Locate the cell with the specified text and output its [X, Y] center coordinate. 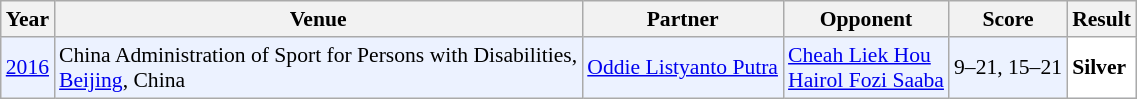
Year [28, 19]
Cheah Liek Hou Hairol Fozi Saaba [866, 68]
Venue [318, 19]
9–21, 15–21 [1008, 68]
China Administration of Sport for Persons with Disabilities,Beijing, China [318, 68]
Oddie Listyanto Putra [682, 68]
2016 [28, 68]
Result [1102, 19]
Opponent [866, 19]
Partner [682, 19]
Silver [1102, 68]
Score [1008, 19]
